Capture the cell that displays the provided text and extract its (x, y) central coordinate. 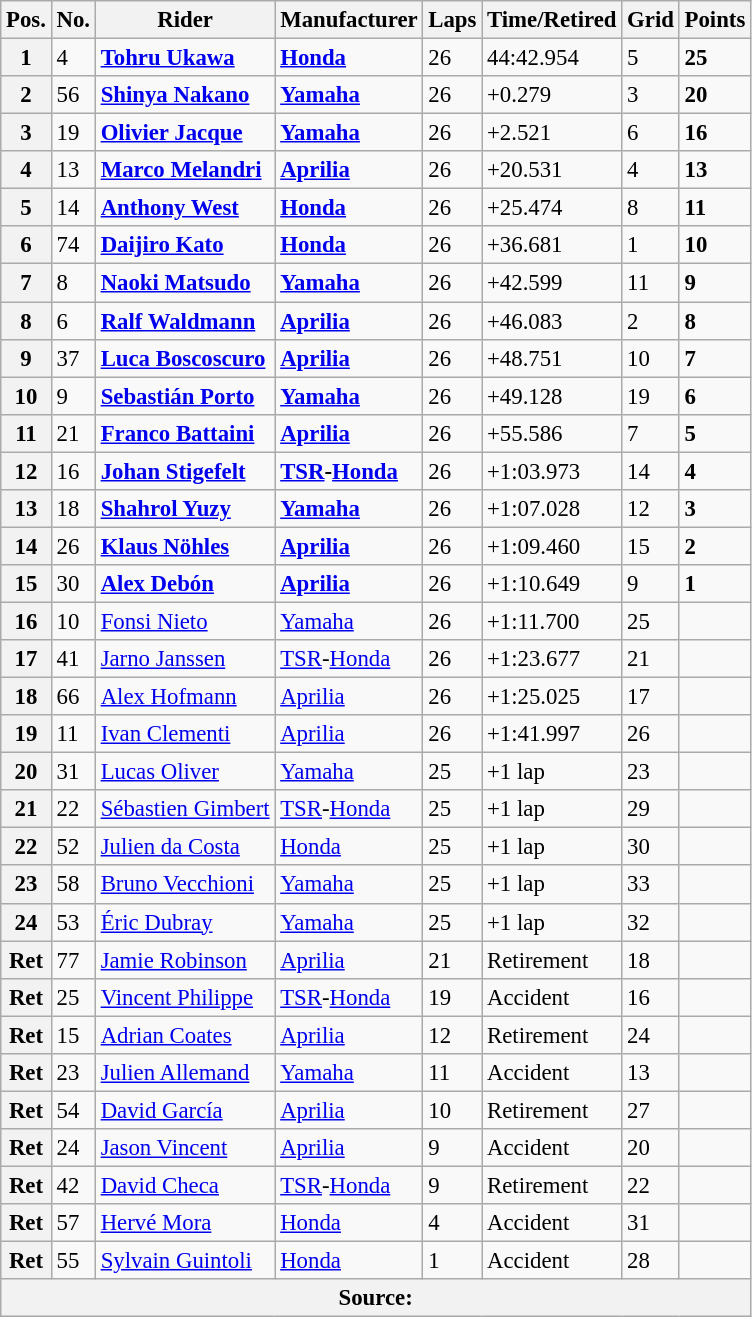
Laps (452, 20)
52 (73, 847)
Naoki Matsudo (185, 283)
Alex Hofmann (185, 697)
Sebastián Porto (185, 396)
Julien Allemand (185, 1073)
29 (650, 809)
Julien da Costa (185, 847)
+49.128 (552, 396)
Jason Vincent (185, 1148)
+1:09.460 (552, 546)
53 (73, 922)
Tohru Ukawa (185, 58)
David Checa (185, 1185)
Source: (376, 1298)
Sylvain Guintoli (185, 1261)
Adrian Coates (185, 1035)
37 (73, 358)
Bruno Vecchioni (185, 885)
Points (714, 20)
Johan Stigefelt (185, 471)
Pos. (26, 20)
55 (73, 1261)
Daijiro Kato (185, 245)
27 (650, 1110)
Franco Battaini (185, 433)
+48.751 (552, 358)
28 (650, 1261)
32 (650, 922)
Ivan Clementi (185, 734)
Olivier Jacque (185, 133)
Alex Debón (185, 584)
Jamie Robinson (185, 960)
+1:11.700 (552, 621)
+1:41.997 (552, 734)
+1:07.028 (552, 509)
Time/Retired (552, 20)
44:42.954 (552, 58)
+55.586 (552, 433)
+2.521 (552, 133)
Rider (185, 20)
Grid (650, 20)
+25.474 (552, 208)
77 (73, 960)
Fonsi Nieto (185, 621)
Klaus Nöhles (185, 546)
No. (73, 20)
+1:23.677 (552, 659)
+46.083 (552, 321)
+1:25.025 (552, 697)
+42.599 (552, 283)
Ralf Waldmann (185, 321)
Luca Boscoscuro (185, 358)
Manufacturer (349, 20)
Anthony West (185, 208)
Sébastien Gimbert (185, 809)
Hervé Mora (185, 1223)
+1:10.649 (552, 584)
74 (73, 245)
42 (73, 1185)
54 (73, 1110)
Shinya Nakano (185, 95)
58 (73, 885)
33 (650, 885)
Shahrol Yuzy (185, 509)
David García (185, 1110)
66 (73, 697)
+1:03.973 (552, 471)
Vincent Philippe (185, 997)
57 (73, 1223)
+20.531 (552, 170)
Jarno Janssen (185, 659)
+36.681 (552, 245)
Marco Melandri (185, 170)
56 (73, 95)
Lucas Oliver (185, 772)
41 (73, 659)
+0.279 (552, 95)
Éric Dubray (185, 922)
